Return [x, y] of the center of cell containing provided text 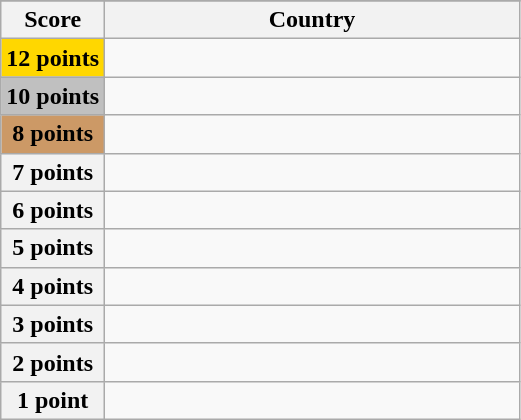
7 points [53, 172]
12 points [53, 58]
Country [312, 20]
4 points [53, 286]
2 points [53, 362]
8 points [53, 134]
1 point [53, 400]
5 points [53, 248]
6 points [53, 210]
Score [53, 20]
3 points [53, 324]
10 points [53, 96]
